For the text-containing cell, return its midpoint in [x, y] coordinate format. 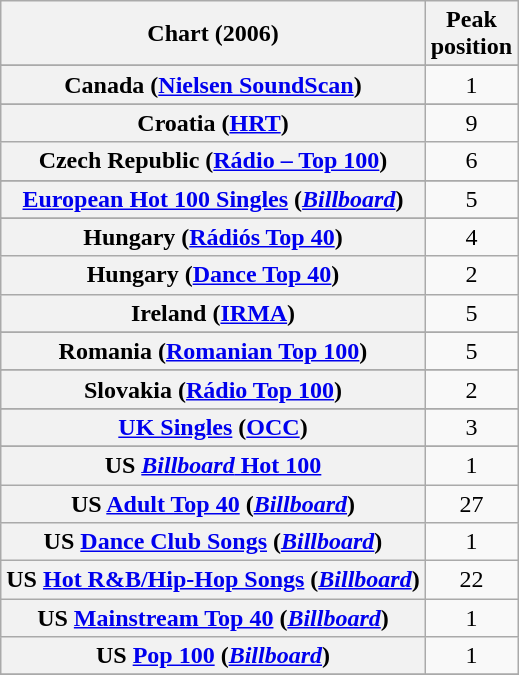
Peakposition [471, 34]
UK Singles (OCC) [213, 427]
Canada (Nielsen SoundScan) [213, 85]
4 [471, 237]
27 [471, 503]
Ireland (IRMA) [213, 313]
Hungary (Rádiós Top 40) [213, 237]
Hungary (Dance Top 40) [213, 275]
Croatia (HRT) [213, 123]
US Dance Club Songs (Billboard) [213, 542]
3 [471, 427]
9 [471, 123]
Czech Republic (Rádio – Top 100) [213, 161]
US Hot R&B/Hip-Hop Songs (Billboard) [213, 580]
US Adult Top 40 (Billboard) [213, 503]
US Mainstream Top 40 (Billboard) [213, 618]
Slovakia (Rádio Top 100) [213, 389]
6 [471, 161]
22 [471, 580]
Romania (Romanian Top 100) [213, 351]
European Hot 100 Singles (Billboard) [213, 199]
Chart (2006) [213, 34]
US Pop 100 (Billboard) [213, 656]
US Billboard Hot 100 [213, 465]
